Detect which cell encompasses the target text, then output its [X, Y] center coordinate. 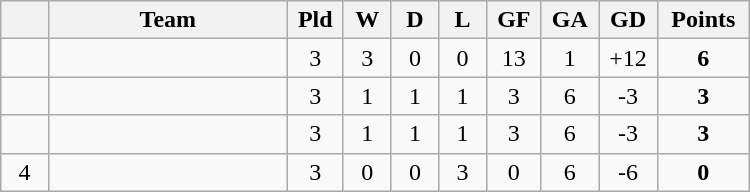
4 [25, 172]
GF [514, 20]
-6 [628, 172]
L [463, 20]
Points [703, 20]
+12 [628, 58]
Pld [315, 20]
13 [514, 58]
GD [628, 20]
Team [168, 20]
GA [570, 20]
W [367, 20]
D [415, 20]
